Pinpoint the cell where the given text exists, returning its [X, Y] midpoint coordinate. 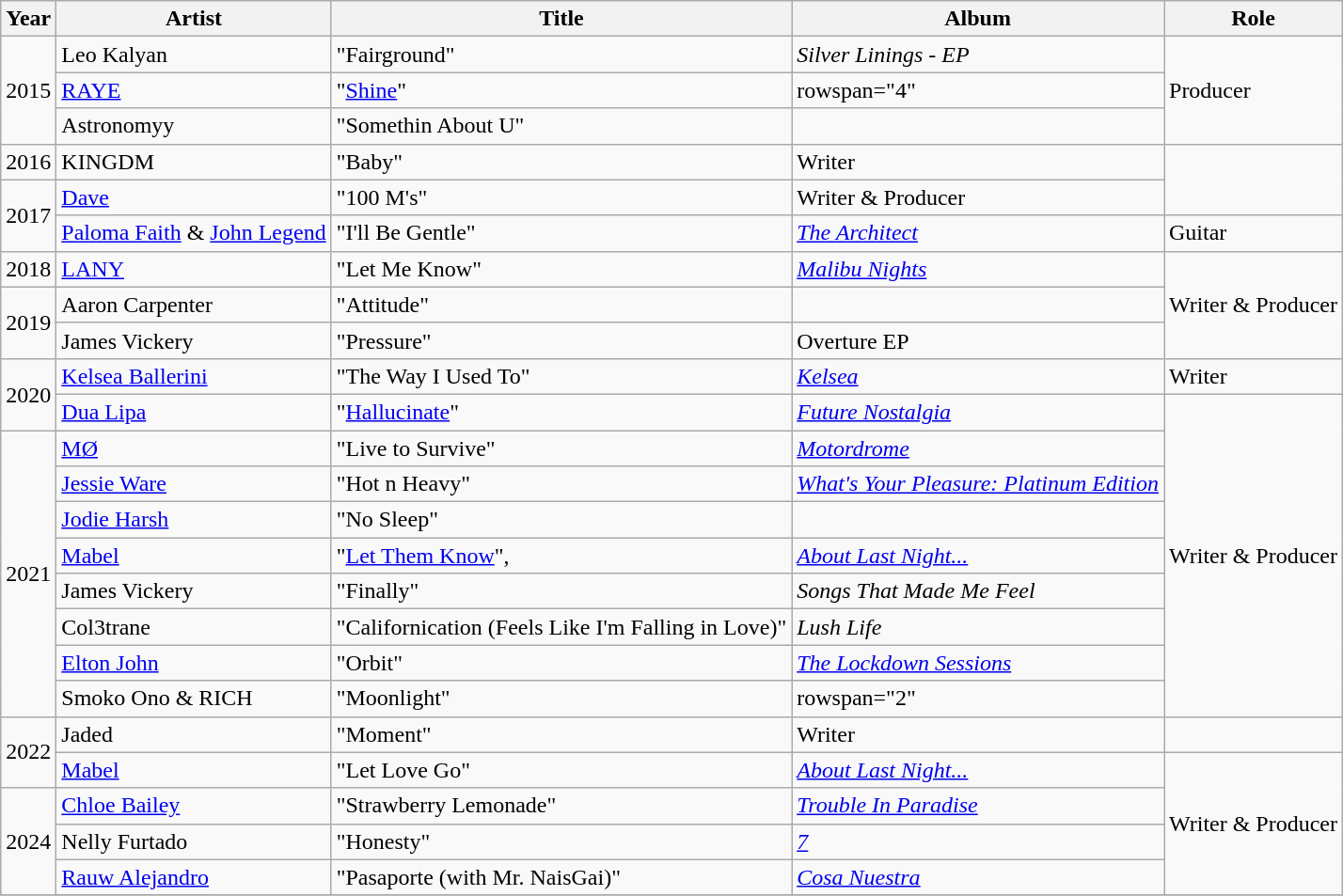
Lush Life [978, 627]
7 [978, 841]
The Lockdown Sessions [978, 663]
2017 [28, 215]
"Moonlight" [561, 699]
The Architect [978, 233]
Aaron Carpenter [194, 305]
"Finally" [561, 591]
Leo Kalyan [194, 55]
"Pressure" [561, 340]
"Shine" [561, 90]
Jodie Harsh [194, 520]
Dave [194, 197]
Future Nostalgia [978, 412]
"100 M's" [561, 197]
Guitar [1254, 233]
"Pasaporte (with Mr. NaisGai)" [561, 877]
Year [28, 19]
Silver Linings - EP [978, 55]
2020 [28, 394]
Jaded [194, 734]
"Hallucinate" [561, 412]
Malibu Nights [978, 269]
"Somethin About U" [561, 126]
2022 [28, 752]
Cosa Nuestra [978, 877]
"Attitude" [561, 305]
Chloe Bailey [194, 806]
Kelsea Ballerini [194, 376]
Overture EP [978, 340]
Kelsea [978, 376]
"Baby" [561, 162]
"Let Me Know" [561, 269]
"Californication (Feels Like I'm Falling in Love)" [561, 627]
Nelly Furtado [194, 841]
Songs That Made Me Feel [978, 591]
2019 [28, 322]
2021 [28, 574]
RAYE [194, 90]
Astronomyy [194, 126]
"Hot n Heavy" [561, 484]
Trouble In Paradise [978, 806]
2015 [28, 90]
"Let Love Go" [561, 770]
Smoko Ono & RICH [194, 699]
rowspan="2" [978, 699]
"Fairground" [561, 55]
LANY [194, 269]
rowspan="4" [978, 90]
Jessie Ware [194, 484]
"Strawberry Lemonade" [561, 806]
"The Way I Used To" [561, 376]
MØ [194, 448]
"Live to Survive" [561, 448]
Dua Lipa [194, 412]
Producer [1254, 90]
Rauw Alejandro [194, 877]
Paloma Faith & John Legend [194, 233]
Elton John [194, 663]
Artist [194, 19]
"I'll Be Gentle" [561, 233]
"Honesty" [561, 841]
Title [561, 19]
"No Sleep" [561, 520]
What's Your Pleasure: Platinum Edition [978, 484]
2018 [28, 269]
Role [1254, 19]
2016 [28, 162]
Album [978, 19]
"Let Them Know", [561, 556]
Motordrome [978, 448]
2024 [28, 841]
"Orbit" [561, 663]
"Moment" [561, 734]
KINGDM [194, 162]
Col3trane [194, 627]
